Output the (X, Y) coordinate of the center of the cell containing the given text.  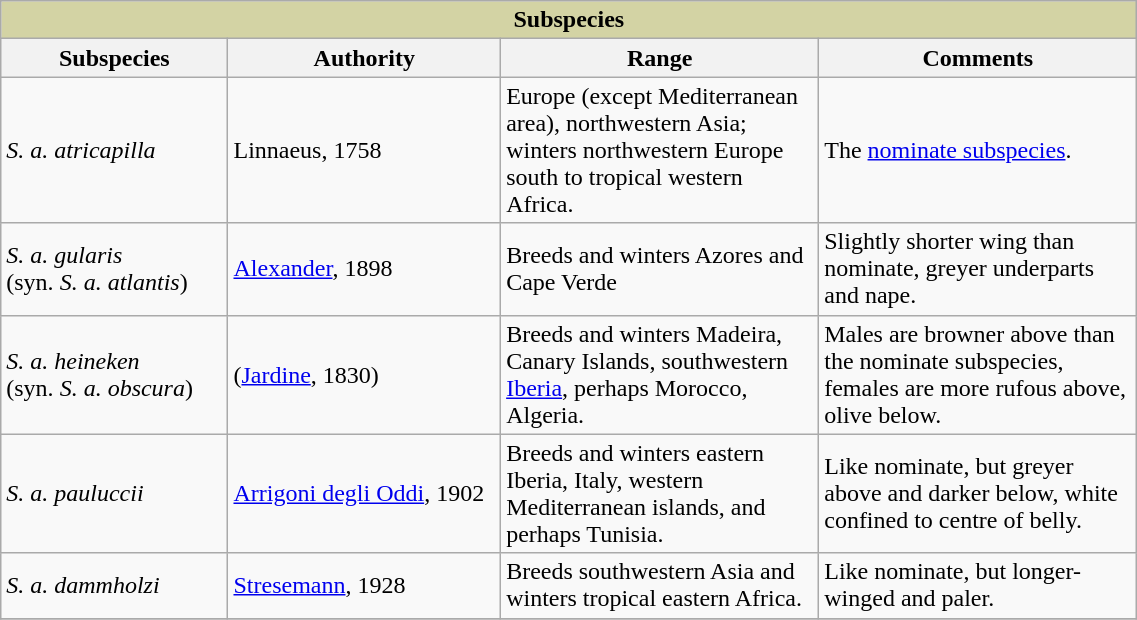
Slightly shorter wing than nominate, greyer underparts and nape. (978, 269)
Range (660, 58)
S. a. gularis (syn. S. a. atlantis) (114, 269)
Breeds and winters eastern Iberia, Italy, western Mediterranean islands, and perhaps Tunisia. (660, 494)
S. a. atricapilla (114, 150)
S. a. pauluccii (114, 494)
Like nominate, but greyer above and darker below, white confined to centre of belly. (978, 494)
Comments (978, 58)
Breeds southwestern Asia and winters tropical eastern Africa. (660, 586)
Arrigoni degli Oddi, 1902 (364, 494)
Europe (except Mediterranean area), northwestern Asia; winters northwestern Europe south to tropical western Africa. (660, 150)
Stresemann, 1928 (364, 586)
Breeds and winters Madeira, Canary Islands, southwestern Iberia, perhaps Morocco, Algeria. (660, 374)
Breeds and winters Azores and Cape Verde (660, 269)
S. a. heineken (syn. S. a. obscura) (114, 374)
Linnaeus, 1758 (364, 150)
Authority (364, 58)
S. a. dammholzi (114, 586)
The nominate subspecies. (978, 150)
(Jardine, 1830) (364, 374)
Males are browner above than the nominate subspecies, females are more rufous above, olive below. (978, 374)
Like nominate, but longer-winged and paler. (978, 586)
Alexander, 1898 (364, 269)
